For the text-containing cell, return its midpoint in [x, y] coordinate format. 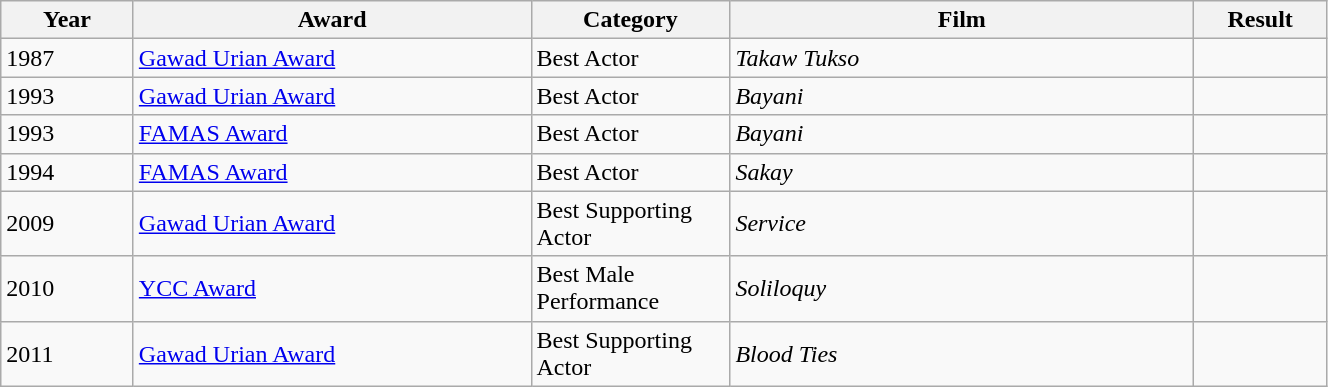
Service [962, 224]
1994 [68, 172]
Soliloquy [962, 288]
2010 [68, 288]
Year [68, 20]
Result [1260, 20]
1987 [68, 58]
Best Male Performance [630, 288]
YCC Award [332, 288]
2011 [68, 354]
Blood Ties [962, 354]
Category [630, 20]
Award [332, 20]
Takaw Tukso [962, 58]
2009 [68, 224]
Film [962, 20]
Sakay [962, 172]
